Extract the (X, Y) coordinate from the center of the cell holding the provided text.  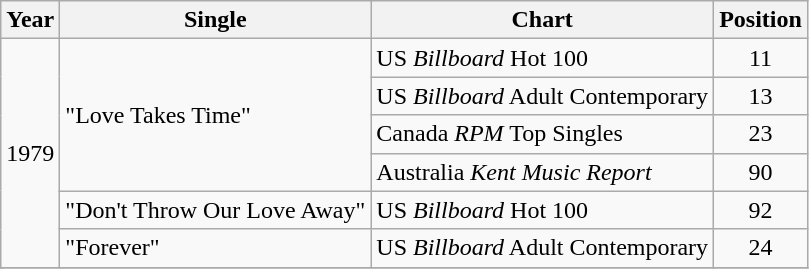
Canada RPM Top Singles (542, 134)
92 (761, 210)
"Don't Throw Our Love Away" (216, 210)
Chart (542, 20)
Australia Kent Music Report (542, 172)
90 (761, 172)
"Forever" (216, 248)
Single (216, 20)
Position (761, 20)
23 (761, 134)
13 (761, 96)
24 (761, 248)
Year (30, 20)
"Love Takes Time" (216, 115)
11 (761, 58)
1979 (30, 153)
